Extract the (x, y) coordinate from the center of the cell holding the provided text.  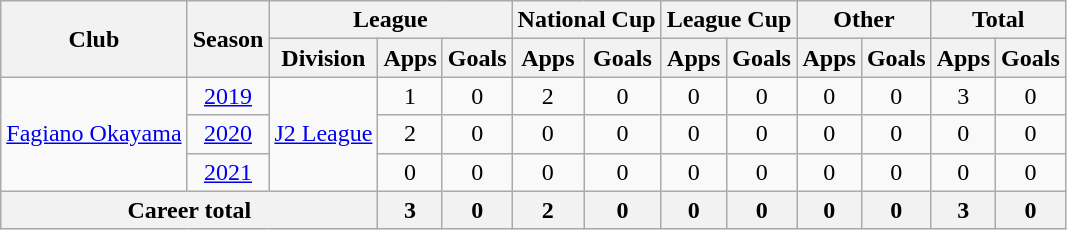
Club (94, 39)
National Cup (586, 20)
J2 League (324, 134)
League Cup (729, 20)
League (390, 20)
Total (998, 20)
Season (228, 39)
2019 (228, 96)
Fagiano Okayama (94, 134)
2020 (228, 134)
Other (864, 20)
2021 (228, 172)
Division (324, 58)
1 (410, 96)
Career total (190, 210)
